Return the [X, Y] coordinate for the center point of the cell that contains the specified text.  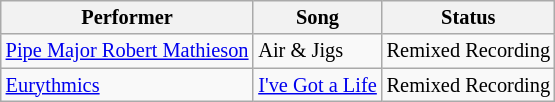
Pipe Major Robert Mathieson [128, 51]
Air & Jigs [317, 51]
Performer [128, 17]
Song [317, 17]
Eurythmics [128, 85]
I've Got a Life [317, 85]
Status [468, 17]
